Determine the [X, Y] coordinate at the center of the cell enclosing the given text.  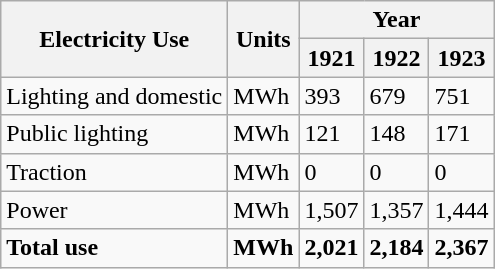
1923 [462, 58]
Public lighting [114, 134]
2,184 [396, 248]
Lighting and domestic [114, 96]
751 [462, 96]
Traction [114, 172]
Year [396, 20]
1,444 [462, 210]
1,507 [332, 210]
Units [264, 39]
1,357 [396, 210]
2,021 [332, 248]
1921 [332, 58]
Electricity Use [114, 39]
679 [396, 96]
2,367 [462, 248]
148 [396, 134]
393 [332, 96]
Power [114, 210]
Total use [114, 248]
171 [462, 134]
1922 [396, 58]
121 [332, 134]
